From the cell containing the given text, extract its center point as [x, y] coordinate. 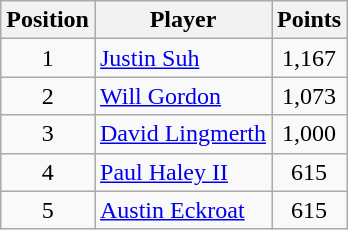
Points [310, 20]
1,167 [310, 58]
4 [48, 172]
David Lingmerth [182, 134]
1,000 [310, 134]
Position [48, 20]
Paul Haley II [182, 172]
Player [182, 20]
5 [48, 210]
2 [48, 96]
Will Gordon [182, 96]
3 [48, 134]
1 [48, 58]
Austin Eckroat [182, 210]
1,073 [310, 96]
Justin Suh [182, 58]
